Identify which cell holds the provided text, then report its [X, Y] central coordinate. 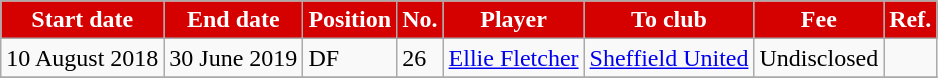
End date [234, 20]
Fee [819, 20]
Sheffield United [669, 58]
Ref. [910, 20]
10 August 2018 [82, 58]
30 June 2019 [234, 58]
No. [420, 20]
To club [669, 20]
DF [350, 58]
Start date [82, 20]
Player [514, 20]
Position [350, 20]
Ellie Fletcher [514, 58]
Undisclosed [819, 58]
26 [420, 58]
